Capture the cell that displays the provided text and extract its (X, Y) central coordinate. 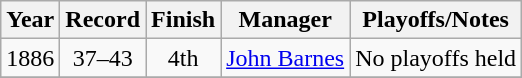
Manager (286, 20)
Playoffs/Notes (436, 20)
Finish (184, 20)
Year (30, 20)
37–43 (103, 58)
No playoffs held (436, 58)
4th (184, 58)
John Barnes (286, 58)
1886 (30, 58)
Record (103, 20)
